Return the (x, y) coordinate for the center point of the cell that contains the specified text.  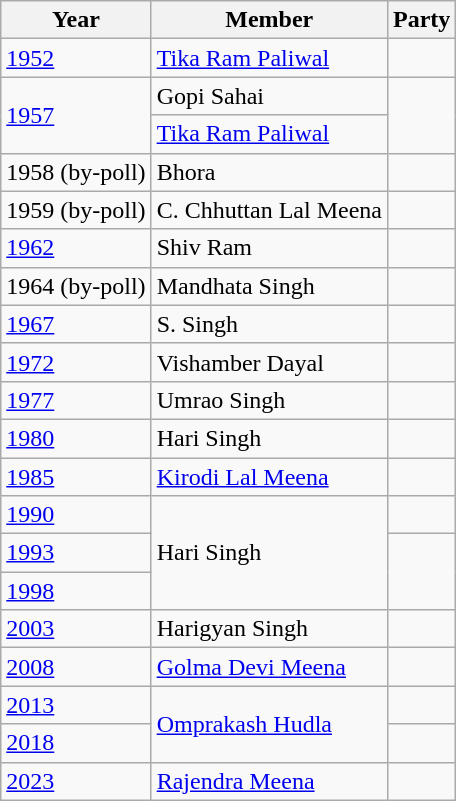
Bhora (269, 172)
Golma Devi Meena (269, 667)
Member (269, 20)
1977 (76, 400)
2023 (76, 781)
1959 (by-poll) (76, 210)
1958 (by-poll) (76, 172)
Mandhata Singh (269, 286)
1985 (76, 477)
2013 (76, 705)
1980 (76, 438)
Omprakash Hudla (269, 724)
1990 (76, 515)
C. Chhuttan Lal Meena (269, 210)
Kirodi Lal Meena (269, 477)
S. Singh (269, 324)
Rajendra Meena (269, 781)
1957 (76, 115)
1964 (by-poll) (76, 286)
1952 (76, 58)
Harigyan Singh (269, 629)
1993 (76, 553)
Year (76, 20)
Umrao Singh (269, 400)
2003 (76, 629)
1967 (76, 324)
1972 (76, 362)
Shiv Ram (269, 248)
Gopi Sahai (269, 96)
1998 (76, 591)
2008 (76, 667)
2018 (76, 743)
Vishamber Dayal (269, 362)
1962 (76, 248)
Party (421, 20)
